Search for the cell housing the specified text and yield its [X, Y] center coordinate. 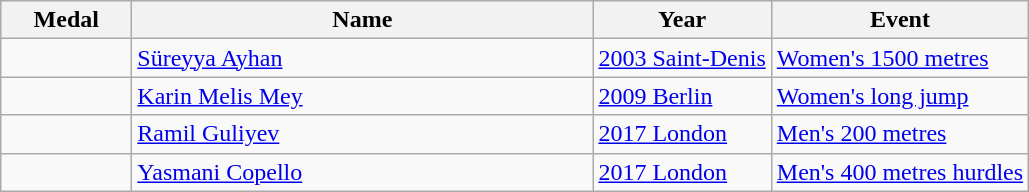
Karin Melis Mey [362, 96]
2009 Berlin [682, 96]
Name [362, 20]
2003 Saint-Denis [682, 58]
Women's 1500 metres [900, 58]
Süreyya Ayhan [362, 58]
Year [682, 20]
Men's 200 metres [900, 134]
Event [900, 20]
Yasmani Copello [362, 172]
Medal [66, 20]
Ramil Guliyev [362, 134]
Women's long jump [900, 96]
Men's 400 metres hurdles [900, 172]
